Return [X, Y] of the center of cell containing provided text 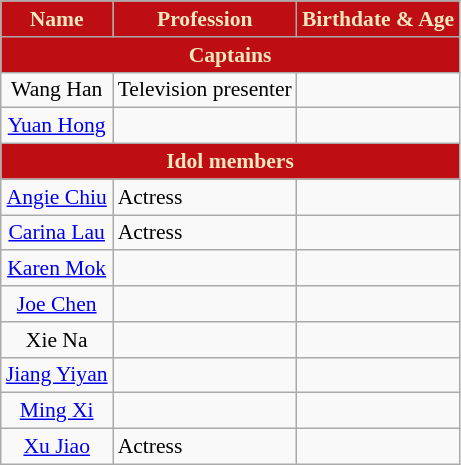
Carina Lau [57, 233]
Birthdate & Age [378, 19]
Profession [205, 19]
Idol members [230, 162]
Ming Xi [57, 411]
Wang Han [57, 90]
Xu Jiao [57, 447]
Xie Na [57, 340]
Yuan Hong [57, 126]
Name [57, 19]
Captains [230, 55]
Angie Chiu [57, 197]
Karen Mok [57, 269]
Television presenter [205, 90]
Joe Chen [57, 304]
Jiang Yiyan [57, 375]
